Scan for the cell matching the given text and deliver its (x, y) coordinate at center. 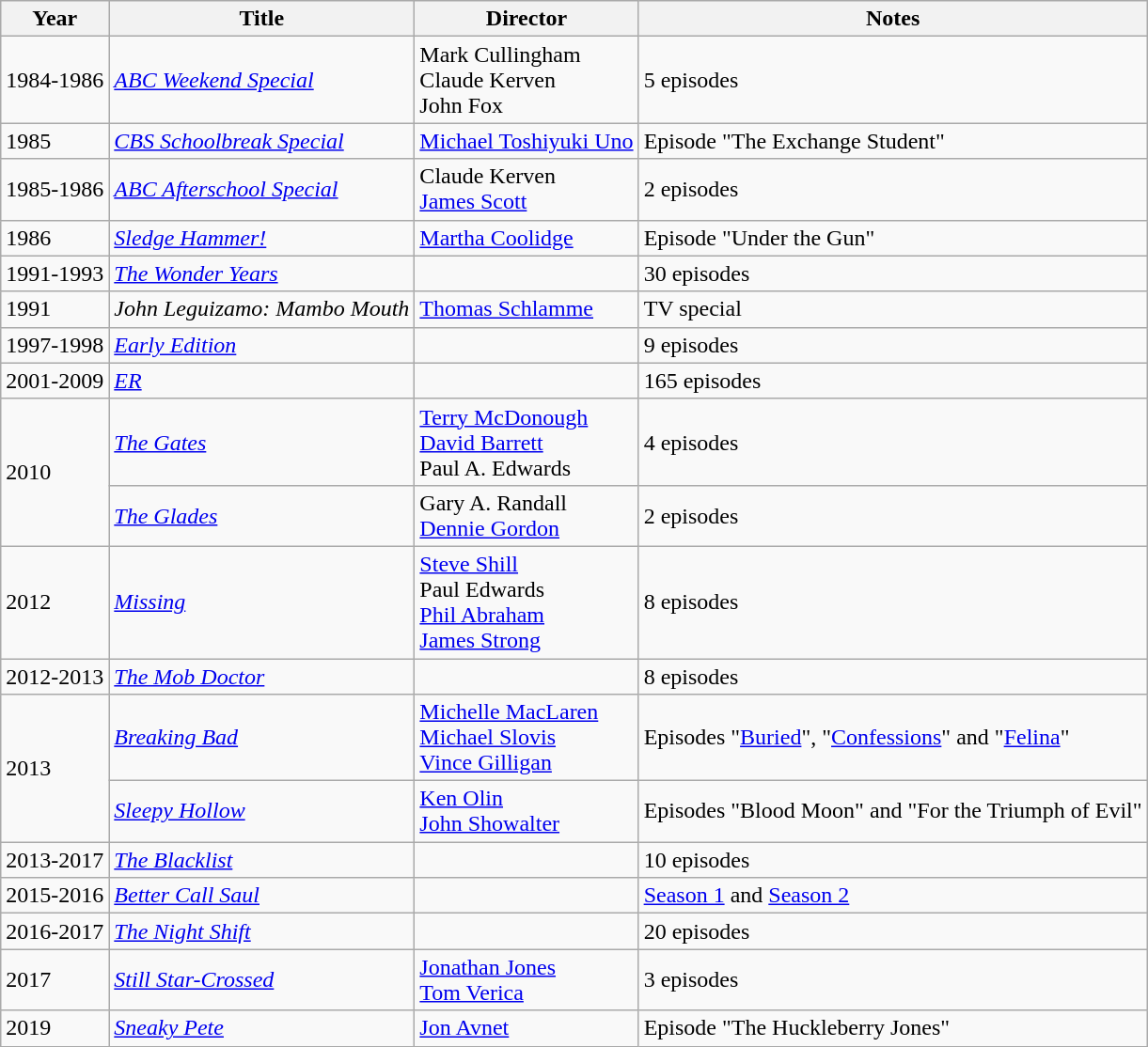
30 episodes (893, 273)
Season 1 and Season 2 (893, 896)
Still Star-Crossed (261, 979)
1984-1986 (55, 80)
165 episodes (893, 381)
1991-1993 (55, 273)
5 episodes (893, 80)
2013 (55, 769)
Sledge Hammer! (261, 238)
Year (55, 19)
Steve ShillPaul EdwardsPhil AbrahamJames Strong (527, 602)
Episode "The Huckleberry Jones" (893, 1028)
Sneaky Pete (261, 1028)
Martha Coolidge (527, 238)
TV special (893, 309)
2012-2013 (55, 676)
ABC Afterschool Special (261, 190)
Early Edition (261, 345)
Gary A. RandallDennie Gordon (527, 515)
The Glades (261, 515)
ER (261, 381)
The Night Shift (261, 931)
Claude KervenJames Scott (527, 190)
2012 (55, 602)
Episodes "Buried", "Confessions" and "Felina" (893, 738)
1991 (55, 309)
3 episodes (893, 979)
Episode "Under the Gun" (893, 238)
Ken OlinJohn Showalter (527, 812)
2010 (55, 472)
Director (527, 19)
Notes (893, 19)
Mark CullinghamClaude KervenJohn Fox (527, 80)
1985 (55, 141)
2019 (55, 1028)
1997-1998 (55, 345)
Jonathan JonesTom Verica (527, 979)
Episode "The Exchange Student" (893, 141)
Jon Avnet (527, 1028)
John Leguizamo: Mambo Mouth (261, 309)
4 episodes (893, 442)
ABC Weekend Special (261, 80)
Michelle MacLarenMichael SlovisVince Gilligan (527, 738)
Better Call Saul (261, 896)
Terry McDonoughDavid BarrettPaul A. Edwards (527, 442)
The Blacklist (261, 860)
The Mob Doctor (261, 676)
Thomas Schlamme (527, 309)
Episodes "Blood Moon" and "For the Triumph of Evil" (893, 812)
10 episodes (893, 860)
Title (261, 19)
Missing (261, 602)
20 episodes (893, 931)
Michael Toshiyuki Uno (527, 141)
1986 (55, 238)
CBS Schoolbreak Special (261, 141)
Sleepy Hollow (261, 812)
The Wonder Years (261, 273)
9 episodes (893, 345)
2001-2009 (55, 381)
2015-2016 (55, 896)
1985-1986 (55, 190)
2017 (55, 979)
2016-2017 (55, 931)
2013-2017 (55, 860)
The Gates (261, 442)
Breaking Bad (261, 738)
